Return the [x, y] coordinate for the center point of the cell that contains the specified text.  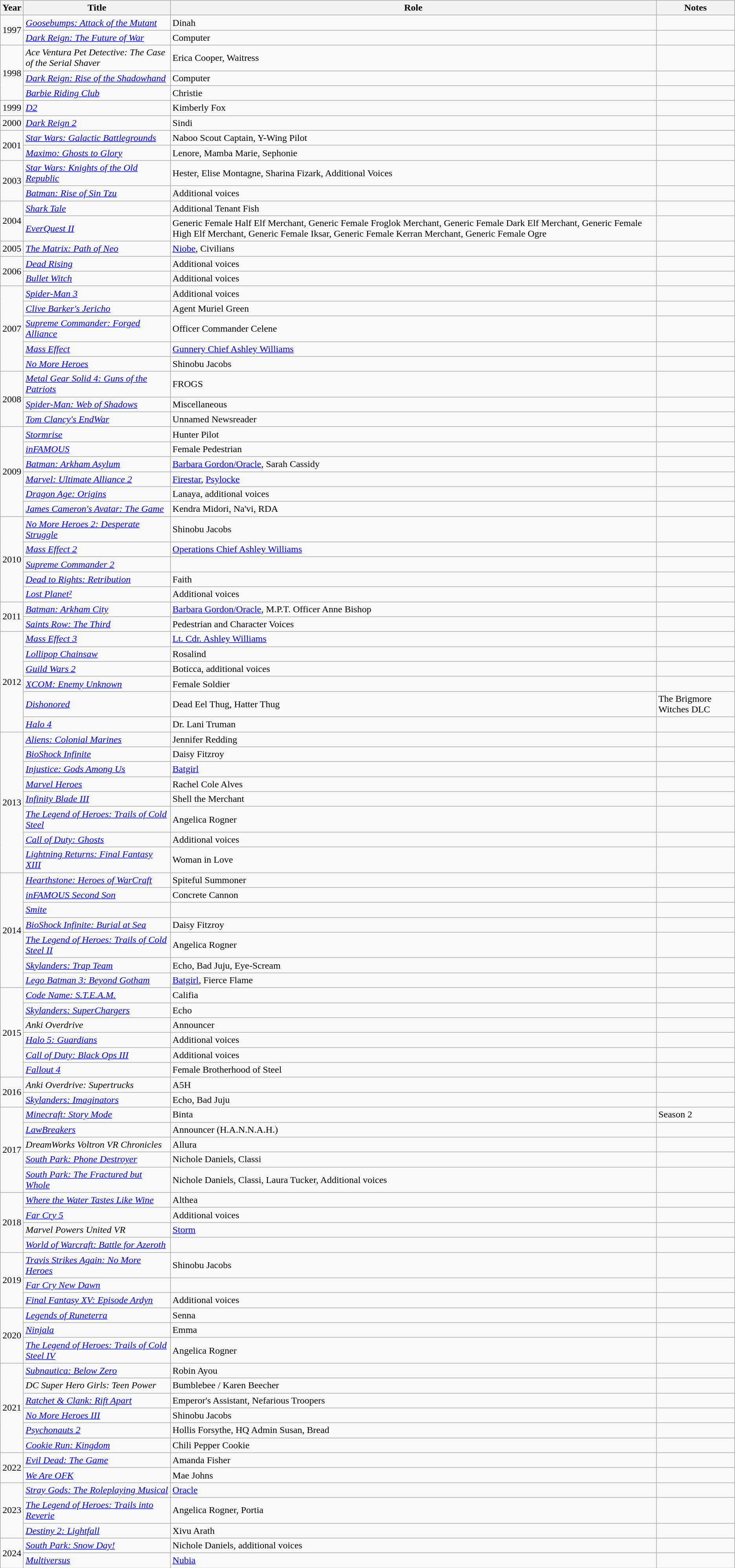
Miscellaneous [413, 404]
Woman in Love [413, 860]
2006 [12, 271]
Batman: Arkham City [97, 609]
Sindi [413, 123]
Niobe, Civilians [413, 249]
Tom Clancy's EndWar [97, 419]
Batman: Rise of Sin Tzu [97, 193]
Mae Johns [413, 1475]
Announcer [413, 1025]
Rachel Cole Alves [413, 784]
Female Pedestrian [413, 449]
A5H [413, 1085]
Lego Batman 3: Beyond Gotham [97, 980]
Binta [413, 1115]
Call of Duty: Black Ops III [97, 1055]
2010 [12, 559]
Marvel Heroes [97, 784]
The Legend of Heroes: Trails into Reverie [97, 1510]
XCOM: Enemy Unknown [97, 684]
DC Super Hero Girls: Teen Power [97, 1385]
Dragon Age: Origins [97, 494]
2009 [12, 471]
Erica Cooper, Waitress [413, 58]
Multiversus [97, 1561]
2019 [12, 1280]
Lightning Returns: Final Fantasy XIII [97, 860]
Althea [413, 1200]
BioShock Infinite [97, 754]
Emperor's Assistant, Nefarious Troopers [413, 1400]
Bumblebee / Karen Beecher [413, 1385]
Rosalind [413, 654]
Shell the Merchant [413, 799]
South Park: Snow Day! [97, 1546]
James Cameron's Avatar: The Game [97, 509]
Additional Tenant Fish [413, 208]
EverQuest II [97, 228]
2022 [12, 1468]
Lanaya, additional voices [413, 494]
DreamWorks Voltron VR Chronicles [97, 1145]
LawBreakers [97, 1130]
1999 [12, 108]
Dishonored [97, 704]
Stormrise [97, 434]
1998 [12, 73]
Saints Row: The Third [97, 624]
Dark Reign: The Future of War [97, 38]
Star Wars: Knights of the Old Republic [97, 173]
Anki Overdrive: Supertrucks [97, 1085]
Title [97, 8]
2004 [12, 221]
Dark Reign 2 [97, 123]
Naboo Scout Captain, Y-Wing Pilot [413, 138]
Emma [413, 1330]
Smite [97, 910]
We Are OFK [97, 1475]
2024 [12, 1553]
Boticca, additional voices [413, 669]
BioShock Infinite: Burial at Sea [97, 925]
Shark Tale [97, 208]
The Legend of Heroes: Trails of Cold Steel [97, 820]
Mass Effect 3 [97, 639]
Skylanders: SuperChargers [97, 1010]
2003 [12, 181]
Marvel: Ultimate Alliance 2 [97, 479]
Nichole Daniels, Classi, Laura Tucker, Additional voices [413, 1180]
Batgirl, Fierce Flame [413, 980]
Final Fantasy XV: Episode Ardyn [97, 1300]
Where the Water Tastes Like Wine [97, 1200]
2005 [12, 249]
Dead to Rights: Retribution [97, 579]
2012 [12, 681]
Clive Barker's Jericho [97, 308]
Injustice: Gods Among Us [97, 769]
Unnamed Newsreader [413, 419]
Barbara Gordon/Oracle, M.P.T. Officer Anne Bishop [413, 609]
Firestar, Psylocke [413, 479]
Goosebumps: Attack of the Mutant [97, 23]
Lt. Cdr. Ashley Williams [413, 639]
Fallout 4 [97, 1070]
2021 [12, 1408]
2014 [12, 930]
Psychonauts 2 [97, 1430]
Announcer (H.A.N.N.A.H.) [413, 1130]
2018 [12, 1222]
Kimberly Fox [413, 108]
Maximo: Ghosts to Glory [97, 153]
Chili Pepper Cookie [413, 1445]
Cookie Run: Kingdom [97, 1445]
Aliens: Colonial Marines [97, 739]
Pedestrian and Character Voices [413, 624]
Xivu Arath [413, 1530]
Storm [413, 1230]
Gunnery Chief Ashley Williams [413, 349]
Travis Strikes Again: No More Heroes [97, 1265]
Lost Planet² [97, 594]
Season 2 [695, 1115]
Amanda Fisher [413, 1460]
2000 [12, 123]
Robin Ayou [413, 1371]
inFAMOUS Second Son [97, 895]
2020 [12, 1335]
D2 [97, 108]
Notes [695, 8]
Spider-Man 3 [97, 294]
Echo, Bad Juju [413, 1100]
Destiny 2: Lightfall [97, 1530]
Subnautica: Below Zero [97, 1371]
inFAMOUS [97, 449]
Hester, Elise Montagne, Sharina Fizark, Additional Voices [413, 173]
FROGS [413, 384]
Kendra Midori, Na'vi, RDA [413, 509]
Infinity Blade III [97, 799]
Mass Effect 2 [97, 549]
Batman: Arkham Asylum [97, 464]
Nichole Daniels, additional voices [413, 1546]
Ratchet & Clank: Rift Apart [97, 1400]
Star Wars: Galactic Battlegrounds [97, 138]
2017 [12, 1150]
Concrete Cannon [413, 895]
Call of Duty: Ghosts [97, 840]
No More Heroes III [97, 1415]
2001 [12, 145]
World of Warcraft: Battle for Azeroth [97, 1245]
1997 [12, 30]
Lenore, Mamba Marie, Sephonie [413, 153]
Nubia [413, 1561]
Nichole Daniels, Classi [413, 1159]
Spider-Man: Web of Shadows [97, 404]
Skylanders: Imaginators [97, 1100]
Role [413, 8]
The Legend of Heroes: Trails of Cold Steel IV [97, 1350]
Christie [413, 93]
No More Heroes 2: Desperate Struggle [97, 529]
2008 [12, 399]
Senna [413, 1315]
Echo [413, 1010]
Oracle [413, 1490]
Barbara Gordon/Oracle, Sarah Cassidy [413, 464]
2023 [12, 1510]
Supreme Commander 2 [97, 564]
Marvel Powers United VR [97, 1230]
South Park: The Fractured but Whole [97, 1180]
2007 [12, 329]
2016 [12, 1092]
Far Cry New Dawn [97, 1285]
The Matrix: Path of Neo [97, 249]
The Legend of Heroes: Trails of Cold Steel II [97, 945]
Faith [413, 579]
Female Soldier [413, 684]
Female Brotherhood of Steel [413, 1070]
Operations Chief Ashley Williams [413, 549]
Metal Gear Solid 4: Guns of the Patriots [97, 384]
Legends of Runeterra [97, 1315]
2011 [12, 617]
Skylanders: Trap Team [97, 965]
Dark Reign: Rise of the Shadowhand [97, 78]
Minecraft: Story Mode [97, 1115]
Dinah [413, 23]
Mass Effect [97, 349]
No More Heroes [97, 364]
Lollipop Chainsaw [97, 654]
2015 [12, 1032]
Anki Overdrive [97, 1025]
Dead Rising [97, 264]
Barbie Riding Club [97, 93]
Guild Wars 2 [97, 669]
Year [12, 8]
Ninjala [97, 1330]
Batgirl [413, 769]
Spiteful Summoner [413, 880]
Angelica Rogner, Portia [413, 1510]
Ace Ventura Pet Detective: The Case of the Serial Shaver [97, 58]
Califia [413, 995]
Allura [413, 1145]
The Brigmore Witches DLC [695, 704]
Supreme Commander: Forged Alliance [97, 329]
Hollis Forsythe, HQ Admin Susan, Bread [413, 1430]
Far Cry 5 [97, 1215]
Bullet Witch [97, 279]
Agent Muriel Green [413, 308]
Halo 4 [97, 724]
Code Name: S.T.E.A.M. [97, 995]
Dead Eel Thug, Hatter Thug [413, 704]
Officer Commander Celene [413, 329]
Echo, Bad Juju, Eye-Scream [413, 965]
Hunter Pilot [413, 434]
Hearthstone: Heroes of WarCraft [97, 880]
South Park: Phone Destroyer [97, 1159]
Jennifer Redding [413, 739]
Dr. Lani Truman [413, 724]
2013 [12, 802]
Stray Gods: The Roleplaying Musical [97, 1490]
Evil Dead: The Game [97, 1460]
Halo 5: Guardians [97, 1040]
